For the text-containing cell, return its midpoint in [x, y] coordinate format. 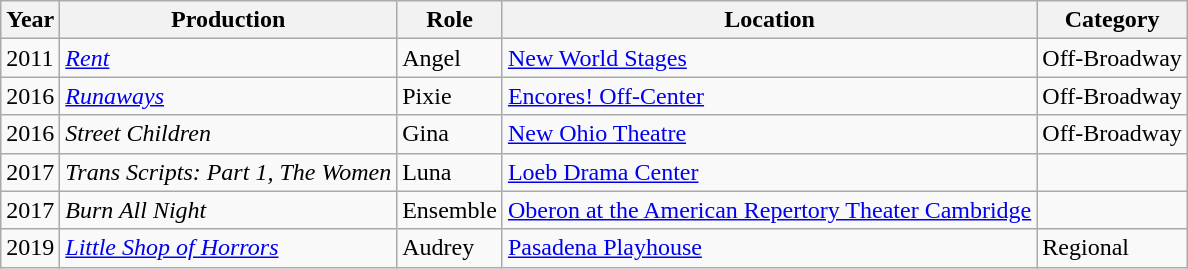
Production [228, 20]
Ensemble [450, 210]
Regional [1112, 248]
Gina [450, 134]
Location [769, 20]
Trans Scripts: Part 1, The Women [228, 172]
New World Stages [769, 58]
2011 [30, 58]
Rent [228, 58]
Burn All Night [228, 210]
Category [1112, 20]
2019 [30, 248]
Pasadena Playhouse [769, 248]
Oberon at the American Repertory Theater Cambridge [769, 210]
Angel [450, 58]
Little Shop of Horrors [228, 248]
Audrey [450, 248]
Runaways [228, 96]
Luna [450, 172]
Street Children [228, 134]
Pixie [450, 96]
New Ohio Theatre [769, 134]
Role [450, 20]
Encores! Off-Center [769, 96]
Year [30, 20]
Loeb Drama Center [769, 172]
